Determine the (x, y) coordinate at the center of the cell enclosing the given text.  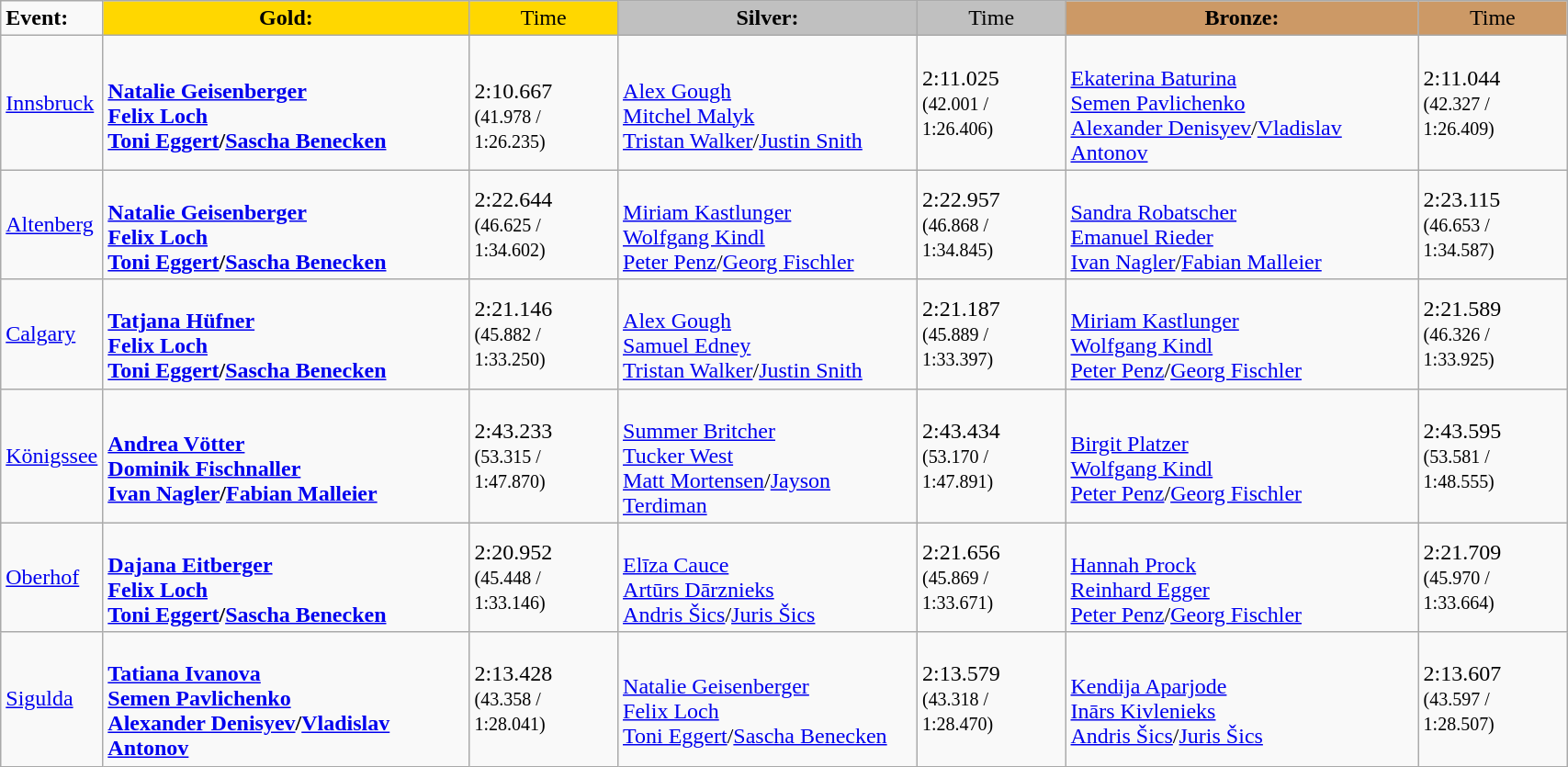
Tatjana HüfnerFelix LochToni Eggert/Sascha Benecken (287, 334)
Birgit PlatzerWolfgang KindlPeter Penz/Georg Fischler (1242, 456)
2:43.434(53.170 / 1:47.891) (991, 456)
Silver: (768, 18)
2:11.044(42.327 / 1:26.409) (1493, 103)
Event: (51, 18)
2:13.607(43.597 / 1:28.507) (1493, 699)
2:20.952(45.448 / 1:33.146) (544, 577)
Alex GoughMitchel MalykTristan Walker/Justin Snith (768, 103)
2:13.428(43.358 / 1:28.041) (544, 699)
2:22.957(46.868 / 1:34.845) (991, 224)
Bronze: (1242, 18)
Oberhof (51, 577)
Hannah ProckReinhard EggerPeter Penz/Georg Fischler (1242, 577)
2:21.187(45.889 / 1:33.397) (991, 334)
Andrea VötterDominik FischnallerIvan Nagler/Fabian Malleier (287, 456)
2:21.589(46.326 / 1:33.925) (1493, 334)
2:11.025(42.001 / 1:26.406) (991, 103)
Elīza CauceArtūrs DārznieksAndris Šics/Juris Šics (768, 577)
2:22.644(46.625 / 1:34.602) (544, 224)
2:43.595(53.581 / 1:48.555) (1493, 456)
Sigulda (51, 699)
Sandra RobatscherEmanuel RiederIvan Nagler/Fabian Malleier (1242, 224)
Summer BritcherTucker WestMatt Mortensen/Jayson Terdiman (768, 456)
Calgary (51, 334)
2:21.146(45.882 / 1:33.250) (544, 334)
Gold: (287, 18)
2:21.709(45.970 / 1:33.664) (1493, 577)
Kendija AparjodeInārs KivlenieksAndris Šics/Juris Šics (1242, 699)
Alex GoughSamuel EdneyTristan Walker/Justin Snith (768, 334)
Tatiana IvanovaSemen PavlichenkoAlexander Denisyev/Vladislav Antonov (287, 699)
Altenberg (51, 224)
2:21.656(45.869 / 1:33.671) (991, 577)
Innsbruck (51, 103)
Dajana EitbergerFelix LochToni Eggert/Sascha Benecken (287, 577)
Ekaterina BaturinaSemen PavlichenkoAlexander Denisyev/Vladislav Antonov (1242, 103)
2:23.115(46.653 / 1:34.587) (1493, 224)
Königssee (51, 456)
2:10.667(41.978 / 1:26.235) (544, 103)
2:13.579(43.318 / 1:28.470) (991, 699)
2:43.233(53.315 / 1:47.870) (544, 456)
